Locate the cell with the specified text and output its [X, Y] center coordinate. 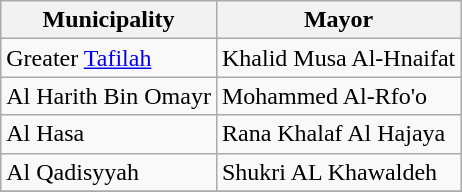
Al Hasa [109, 134]
Mayor [338, 20]
Al Harith Bin Omayr [109, 96]
Greater Tafilah [109, 58]
Khalid Musa Al-Hnaifat [338, 58]
Rana Khalaf Al Hajaya [338, 134]
Mohammed Al-Rfo'o [338, 96]
Al Qadisyyah [109, 172]
Shukri AL Khawaldeh [338, 172]
Municipality [109, 20]
